Provide the (X, Y) coordinate of the cell's center where the given text is located.  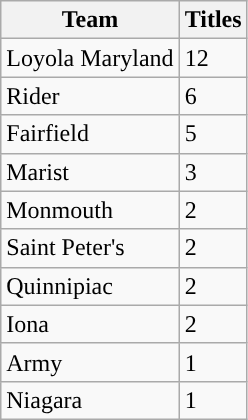
Team (90, 20)
12 (213, 58)
Iona (90, 324)
3 (213, 172)
Niagara (90, 400)
Loyola Maryland (90, 58)
Marist (90, 172)
Rider (90, 96)
Quinnipiac (90, 286)
6 (213, 96)
Fairfield (90, 134)
Army (90, 362)
Saint Peter's (90, 248)
5 (213, 134)
Titles (213, 20)
Monmouth (90, 210)
